Scan for the cell matching the given text and deliver its (X, Y) coordinate at center. 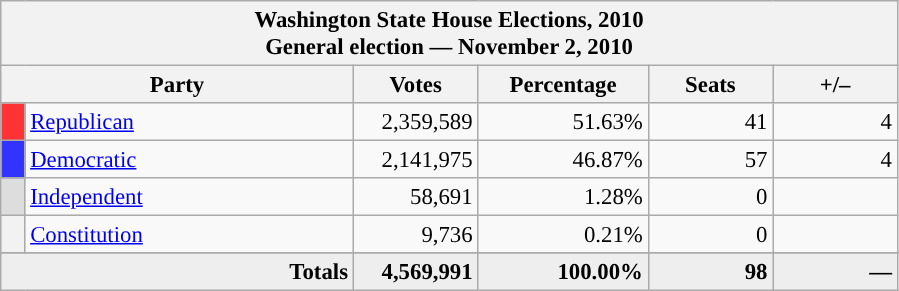
Party (178, 85)
Democratic (189, 160)
Washington State House Elections, 2010General election — November 2, 2010 (450, 34)
Percentage (563, 85)
9,736 (416, 235)
Independent (189, 197)
57 (710, 160)
Votes (416, 85)
51.63% (563, 122)
41 (710, 122)
58,691 (416, 197)
+/– (836, 85)
2,359,589 (416, 122)
46.87% (563, 160)
1.28% (563, 197)
Constitution (189, 235)
0.21% (563, 235)
Republican (189, 122)
2,141,975 (416, 160)
Seats (710, 85)
